Find where the given text appears and provide that cell's center as [x, y] coordinate. 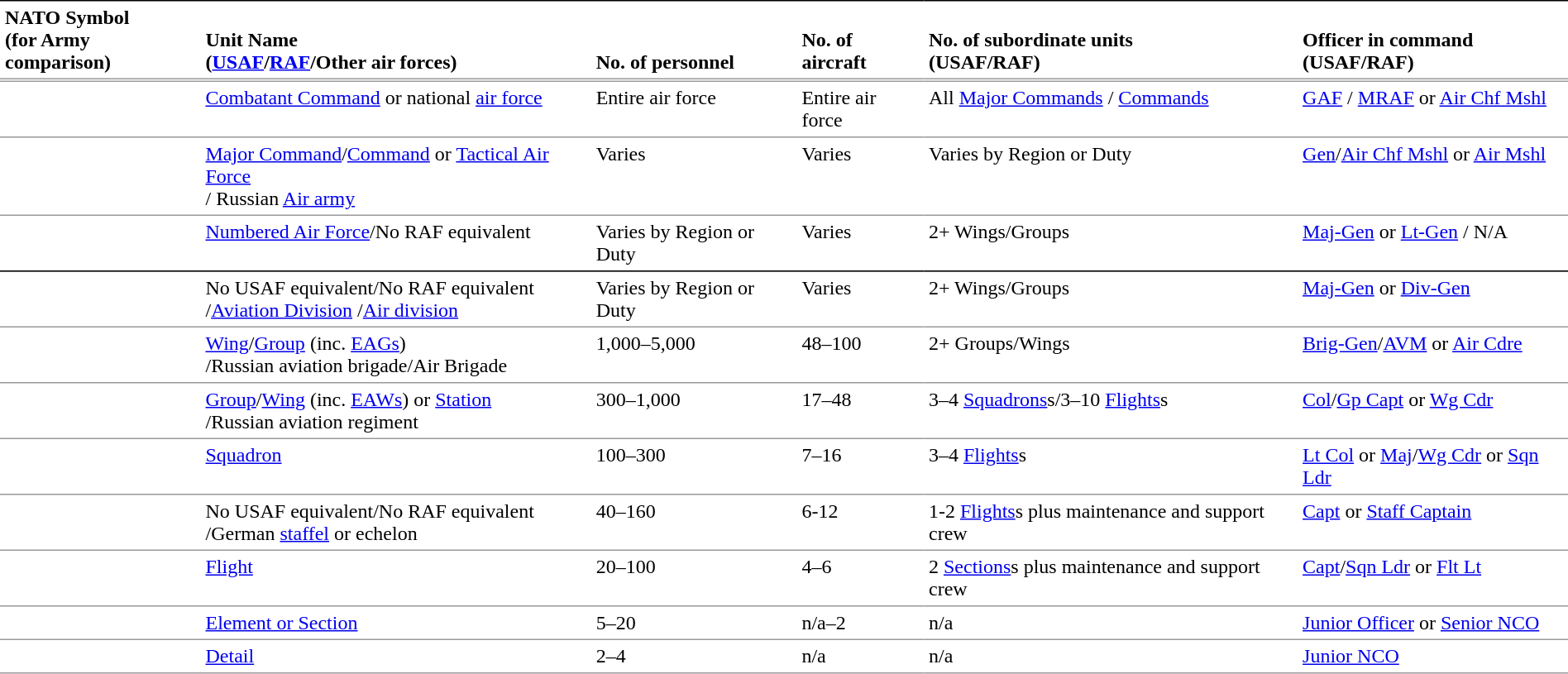
No. of subordinate units(USAF/RAF) [1111, 41]
Combatant Command or national air force [396, 109]
No USAF equivalent/No RAF equivalent/Aviation Division /Air division [396, 299]
5–20 [695, 623]
Flight [396, 578]
3–4 Flightss [1111, 466]
No. of personnel [695, 41]
Major Command/Command or Tactical Air Force / Russian Air army [396, 176]
No. of aircraft [860, 41]
Lt Col or Maj/Wg Cdr or Sqn Ldr [1432, 466]
Gen/Air Chf Mshl or Air Mshl [1432, 176]
7–16 [860, 466]
6-12 [860, 523]
Junior NCO [1432, 656]
Element or Section [396, 623]
NATO Symbol(for Army comparison) [101, 41]
48–100 [860, 355]
Col/Gp Capt or Wg Cdr [1432, 411]
Junior Officer or Senior NCO [1432, 623]
3–4 Squadronss/3–10 Flightss [1111, 411]
Maj-Gen or Div-Gen [1432, 299]
GAF / MRAF or Air Chf Mshl [1432, 109]
40–160 [695, 523]
Wing/Group (inc. EAGs)/Russian aviation brigade/Air Brigade [396, 355]
Capt/Sqn Ldr or Flt Lt [1432, 578]
Brig-Gen/AVM or Air Cdre [1432, 355]
300–1,000 [695, 411]
4–6 [860, 578]
Numbered Air Force/No RAF equivalent [396, 243]
2–4 [695, 656]
n/a–2 [860, 623]
1-2 Flightss plus maintenance and support crew [1111, 523]
No USAF equivalent/No RAF equivalent/German staffel or echelon [396, 523]
2 Sectionss plus maintenance and support crew [1111, 578]
All Major Commands / Commands [1111, 109]
2+ Groups/Wings [1111, 355]
Officer in command(USAF/RAF) [1432, 41]
1,000–5,000 [695, 355]
Squadron [396, 466]
Detail [396, 656]
20–100 [695, 578]
100–300 [695, 466]
Unit Name(USAF/RAF/Other air forces) [396, 41]
17–48 [860, 411]
Capt or Staff Captain [1432, 523]
Group/Wing (inc. EAWs) or Station/Russian aviation regiment [396, 411]
Maj-Gen or Lt-Gen / N/A [1432, 243]
